From the cell containing the given text, extract its center point as [x, y] coordinate. 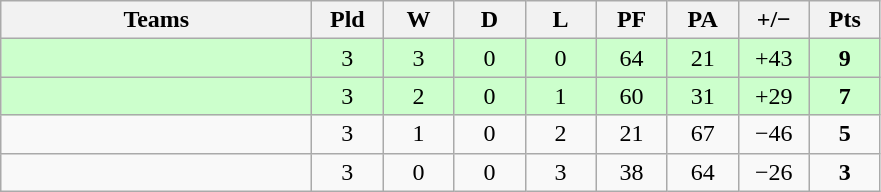
+29 [774, 96]
W [418, 20]
Pts [844, 20]
PF [632, 20]
7 [844, 96]
60 [632, 96]
67 [702, 134]
−26 [774, 172]
D [490, 20]
+43 [774, 58]
Pld [348, 20]
Teams [156, 20]
5 [844, 134]
9 [844, 58]
L [560, 20]
−46 [774, 134]
+/− [774, 20]
PA [702, 20]
38 [632, 172]
31 [702, 96]
